Extract the [X, Y] coordinate from the center of the cell holding the provided text.  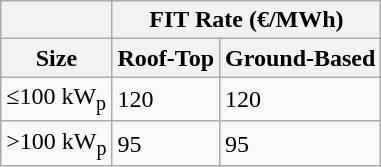
Ground-Based [300, 58]
>100 kWp [56, 143]
Size [56, 58]
FIT Rate (€/MWh) [246, 20]
Roof-Top [166, 58]
≤100 kWp [56, 99]
